Capture the cell that displays the provided text and extract its (x, y) central coordinate. 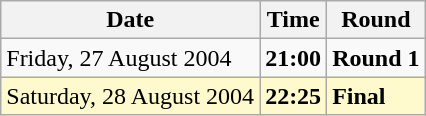
Final (376, 96)
Round (376, 20)
22:25 (294, 96)
Date (130, 20)
Round 1 (376, 58)
Saturday, 28 August 2004 (130, 96)
Friday, 27 August 2004 (130, 58)
Time (294, 20)
21:00 (294, 58)
